Return the (X, Y) coordinate for the center point of the cell that contains the specified text.  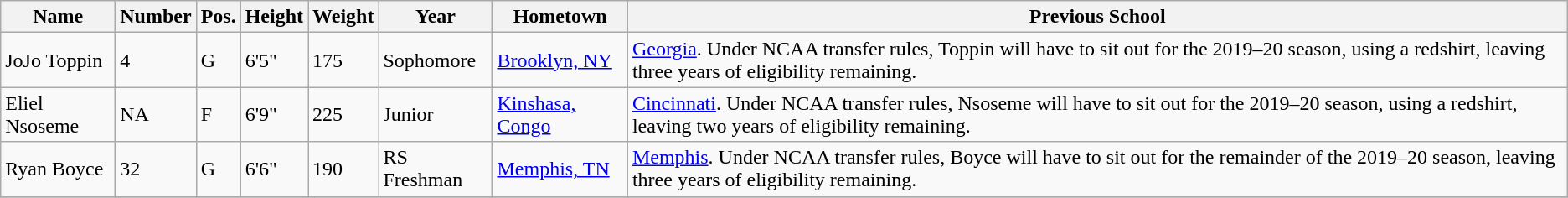
190 (343, 169)
6'9" (274, 114)
Pos. (218, 17)
Name (59, 17)
JoJo Toppin (59, 60)
Year (436, 17)
225 (343, 114)
Brooklyn, NY (560, 60)
Memphis, TN (560, 169)
32 (156, 169)
Sophomore (436, 60)
Eliel Nsoseme (59, 114)
NA (156, 114)
RS Freshman (436, 169)
6'5" (274, 60)
Junior (436, 114)
Previous School (1097, 17)
F (218, 114)
175 (343, 60)
Height (274, 17)
4 (156, 60)
Kinshasa, Congo (560, 114)
Memphis. Under NCAA transfer rules, Boyce will have to sit out for the remainder of the 2019–20 season, leaving three years of eligibility remaining. (1097, 169)
Weight (343, 17)
Ryan Boyce (59, 169)
Number (156, 17)
Hometown (560, 17)
6'6" (274, 169)
